Capture the cell that displays the provided text and extract its [X, Y] central coordinate. 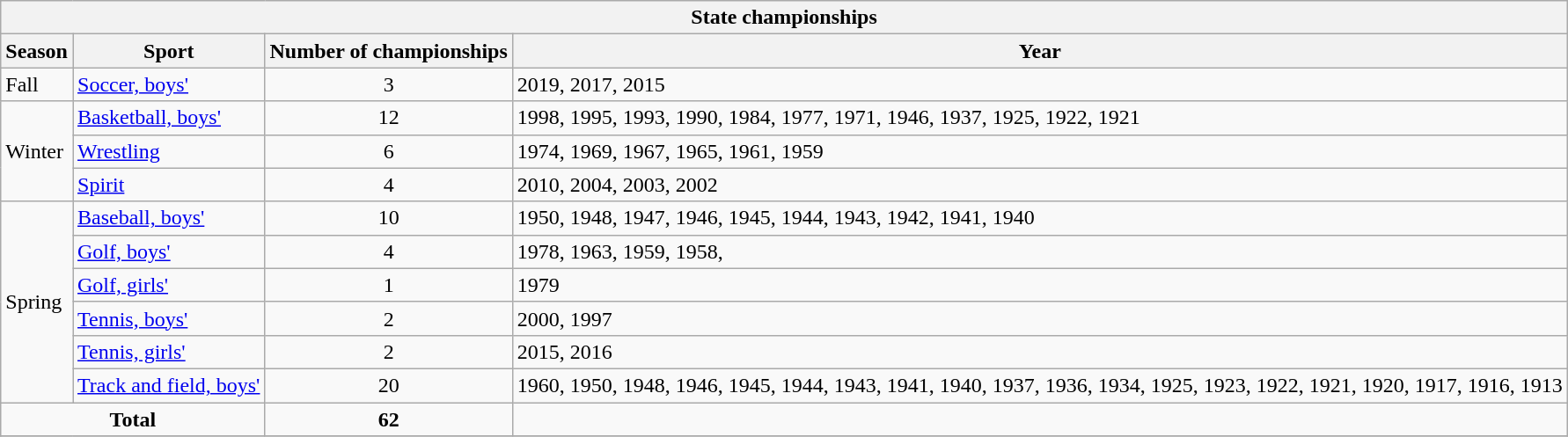
2015, 2016 [1040, 352]
3 [389, 84]
62 [389, 419]
Basketball, boys' [168, 118]
Winter [37, 151]
1974, 1969, 1967, 1965, 1961, 1959 [1040, 151]
Soccer, boys' [168, 84]
Number of championships [389, 51]
Year [1040, 51]
2019, 2017, 2015 [1040, 84]
1 [389, 285]
Tennis, boys' [168, 318]
Fall [37, 84]
6 [389, 151]
1960, 1950, 1948, 1946, 1945, 1944, 1943, 1941, 1940, 1937, 1936, 1934, 1925, 1923, 1922, 1921, 1920, 1917, 1916, 1913 [1040, 385]
Tennis, girls' [168, 352]
State championships [785, 18]
Golf, girls' [168, 285]
Baseball, boys' [168, 218]
Wrestling [168, 151]
Sport [168, 51]
Spring [37, 302]
1998, 1995, 1993, 1990, 1984, 1977, 1971, 1946, 1937, 1925, 1922, 1921 [1040, 118]
1979 [1040, 285]
Total [133, 419]
1950, 1948, 1947, 1946, 1945, 1944, 1943, 1942, 1941, 1940 [1040, 218]
10 [389, 218]
20 [389, 385]
Golf, boys' [168, 251]
12 [389, 118]
Season [37, 51]
2000, 1997 [1040, 318]
1978, 1963, 1959, 1958, [1040, 251]
Spirit [168, 185]
Track and field, boys' [168, 385]
2010, 2004, 2003, 2002 [1040, 185]
